Return (X, Y) of the center of cell containing provided text 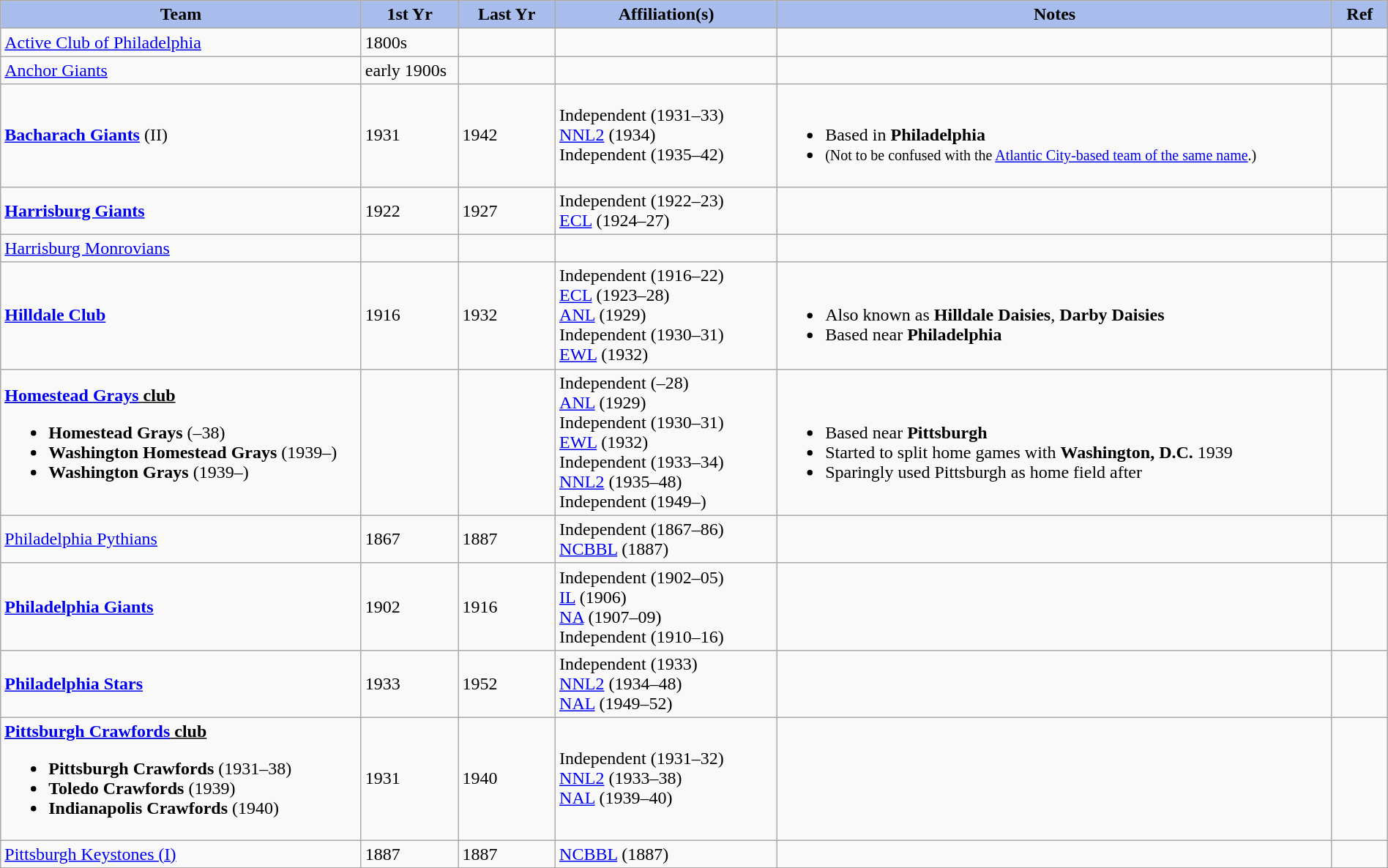
early 1900s (410, 70)
Ref (1359, 15)
Team (182, 15)
1952 (507, 684)
NCBBL (1887) (666, 854)
Based near PittsburghStarted to split home games with Washington, D.C. 1939Sparingly used Pittsburgh as home field after (1055, 442)
Independent (–28)ANL (1929)Independent (1930–31)EWL (1932)Independent (1933–34)NNL2 (1935–48)Independent (1949–) (666, 442)
1940 (507, 779)
Active Club of Philadelphia (182, 42)
Independent (1933)NNL2 (1934–48)NAL (1949–52) (666, 684)
Harrisburg Monrovians (182, 248)
Independent (1931–32)NNL2 (1933–38)NAL (1939–40) (666, 779)
Philadelphia Giants (182, 606)
Hilldale Club (182, 315)
Last Yr (507, 15)
1867 (410, 539)
Independent (1922–23)ECL (1924–27) (666, 211)
Independent (1867–86)NCBBL (1887) (666, 539)
1927 (507, 211)
Based in Philadelphia(Not to be confused with the Atlantic City-based team of the same name.) (1055, 135)
Homestead Grays clubHomestead Grays (–38)Washington Homestead Grays (1939–)Washington Grays (1939–) (182, 442)
Harrisburg Giants (182, 211)
Philadelphia Stars (182, 684)
Pittsburgh Crawfords clubPittsburgh Crawfords (1931–38)Toledo Crawfords (1939)Indianapolis Crawfords (1940) (182, 779)
Notes (1055, 15)
Bacharach Giants (II) (182, 135)
1932 (507, 315)
Pittsburgh Keystones (I) (182, 854)
1933 (410, 684)
Independent (1931–33)NNL2 (1934)Independent (1935–42) (666, 135)
1902 (410, 606)
1800s (410, 42)
Philadelphia Pythians (182, 539)
Affiliation(s) (666, 15)
Independent (1902–05)IL (1906)NA (1907–09)Independent (1910–16) (666, 606)
1942 (507, 135)
Anchor Giants (182, 70)
1st Yr (410, 15)
Independent (1916–22)ECL (1923–28)ANL (1929)Independent (1930–31)EWL (1932) (666, 315)
Also known as Hilldale Daisies, Darby DaisiesBased near Philadelphia (1055, 315)
1922 (410, 211)
